Output the [x, y] coordinate of the center of the cell containing the given text.  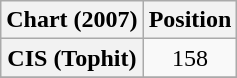
158 [190, 58]
CIS (Tophit) [72, 58]
Position [190, 20]
Chart (2007) [72, 20]
